Return (X, Y) of the center of cell containing provided text 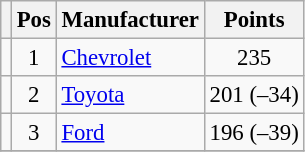
Points (254, 20)
196 (–39) (254, 133)
Toyota (130, 95)
Ford (130, 133)
2 (34, 95)
Manufacturer (130, 20)
1 (34, 58)
3 (34, 133)
Pos (34, 20)
235 (254, 58)
Chevrolet (130, 58)
201 (–34) (254, 95)
